Return [X, Y] of the center of cell containing provided text 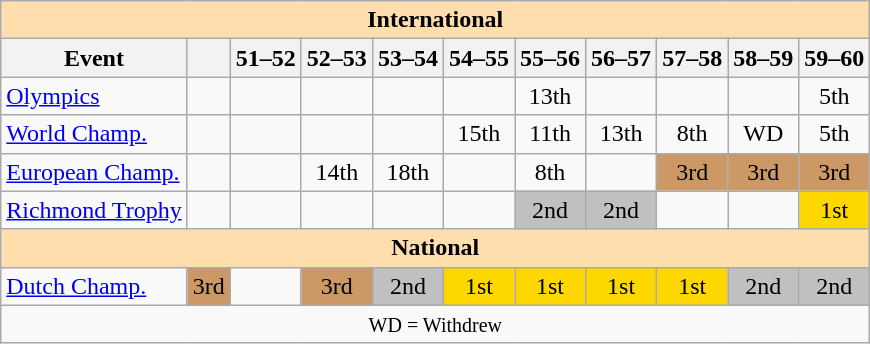
Event [94, 58]
National [436, 248]
53–54 [408, 58]
International [436, 20]
54–55 [478, 58]
56–57 [622, 58]
58–59 [764, 58]
15th [478, 134]
European Champ. [94, 172]
52–53 [336, 58]
Richmond Trophy [94, 210]
55–56 [550, 58]
14th [336, 172]
Olympics [94, 96]
WD [764, 134]
Dutch Champ. [94, 286]
57–58 [692, 58]
WD = Withdrew [436, 324]
59–60 [834, 58]
World Champ. [94, 134]
18th [408, 172]
51–52 [266, 58]
11th [550, 134]
